Return [X, Y] of the center of cell containing provided text 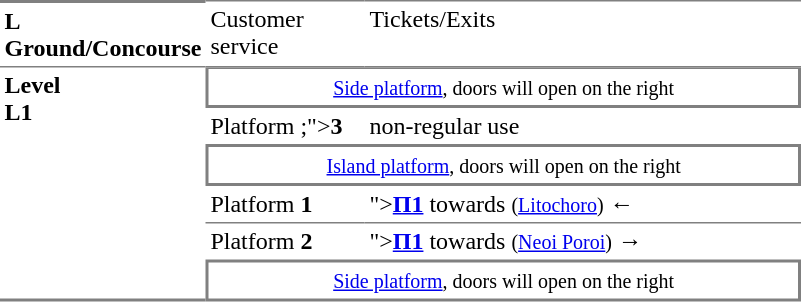
LevelL1 [103, 185]
Tickets/Exits [583, 34]
Platform 2 [286, 242]
Platform ;">3 [286, 126]
Customer service [286, 34]
">Π1 towards (Neoi Poroi) → [583, 242]
non-regular use [583, 126]
LGround/Concourse [103, 34]
">Π1 towards (Litochoro) ← [583, 205]
Platform 1 [286, 205]
